Pinpoint the cell where the given text exists, returning its (X, Y) midpoint coordinate. 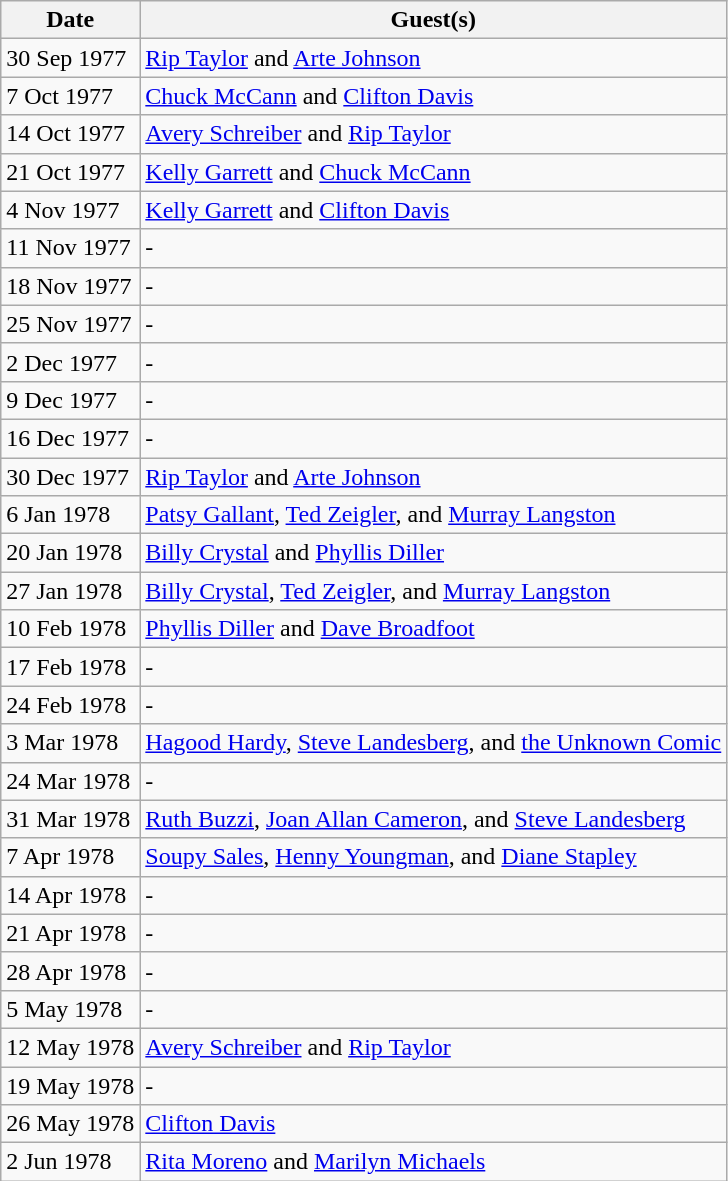
Date (70, 20)
9 Dec 1977 (70, 400)
27 Jan 1978 (70, 591)
Kelly Garrett and Clifton Davis (434, 210)
28 Apr 1978 (70, 971)
31 Mar 1978 (70, 819)
16 Dec 1977 (70, 438)
7 Apr 1978 (70, 857)
Rita Moreno and Marilyn Michaels (434, 1162)
30 Sep 1977 (70, 58)
10 Feb 1978 (70, 629)
Chuck McCann and Clifton Davis (434, 96)
Clifton Davis (434, 1124)
21 Oct 1977 (70, 172)
24 Mar 1978 (70, 781)
Kelly Garrett and Chuck McCann (434, 172)
Billy Crystal and Phyllis Diller (434, 553)
20 Jan 1978 (70, 553)
Billy Crystal, Ted Zeigler, and Murray Langston (434, 591)
12 May 1978 (70, 1047)
25 Nov 1977 (70, 324)
11 Nov 1977 (70, 248)
Phyllis Diller and Dave Broadfoot (434, 629)
Soupy Sales, Henny Youngman, and Diane Stapley (434, 857)
Patsy Gallant, Ted Zeigler, and Murray Langston (434, 515)
26 May 1978 (70, 1124)
18 Nov 1977 (70, 286)
19 May 1978 (70, 1085)
14 Oct 1977 (70, 134)
6 Jan 1978 (70, 515)
21 Apr 1978 (70, 933)
5 May 1978 (70, 1009)
14 Apr 1978 (70, 895)
Ruth Buzzi, Joan Allan Cameron, and Steve Landesberg (434, 819)
24 Feb 1978 (70, 705)
17 Feb 1978 (70, 667)
7 Oct 1977 (70, 96)
3 Mar 1978 (70, 743)
2 Dec 1977 (70, 362)
30 Dec 1977 (70, 477)
4 Nov 1977 (70, 210)
Hagood Hardy, Steve Landesberg, and the Unknown Comic (434, 743)
Guest(s) (434, 20)
2 Jun 1978 (70, 1162)
